Identify which cell holds the provided text, then report its [x, y] central coordinate. 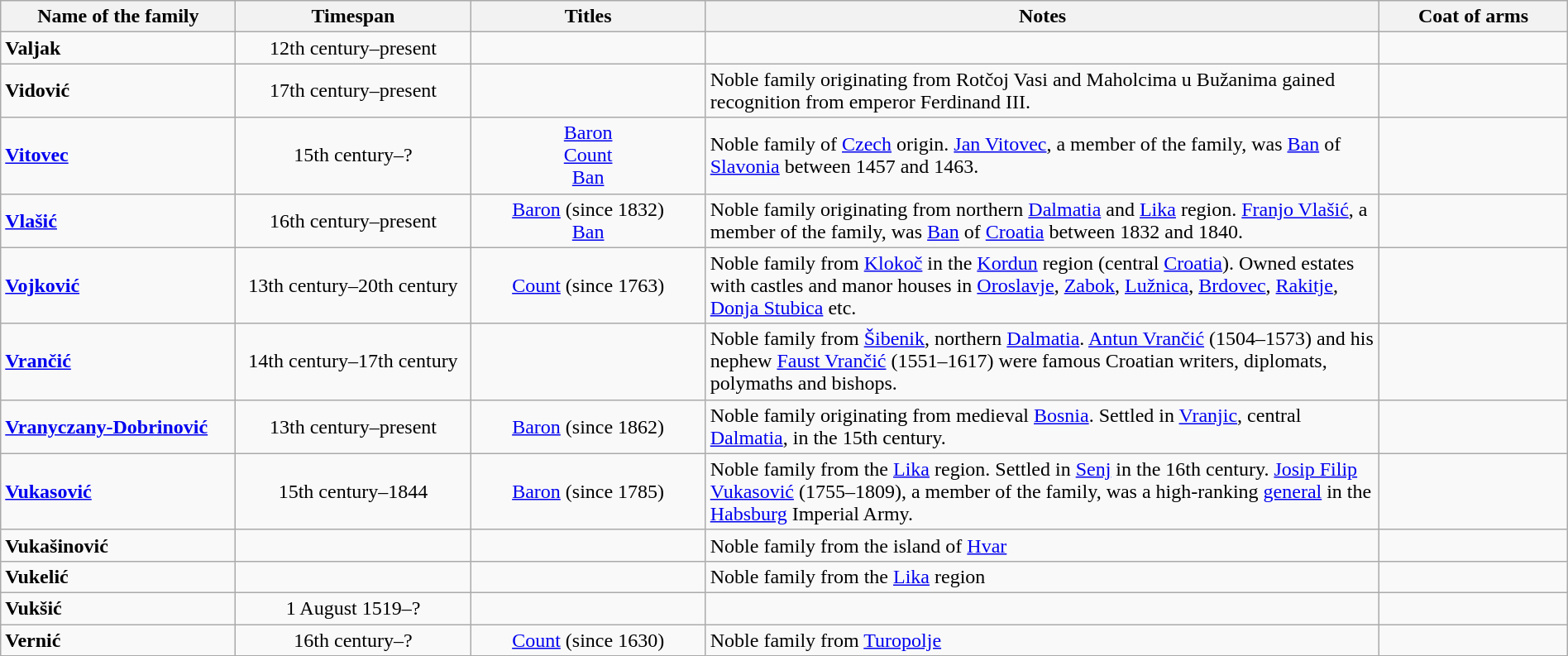
Vidović [118, 91]
Vukasović [118, 491]
Noble family of Czech origin. Jan Vitovec, a member of the family, was Ban of Slavonia between 1457 and 1463. [1042, 156]
Vranyczany-Dobrinović [118, 427]
Vukšić [118, 608]
13th century–present [353, 427]
Notes [1042, 17]
Vukelić [118, 577]
Name of the family [118, 17]
Baron (since 1862) [588, 427]
Noble family originating from Rotčoj Vasi and Maholcima u Bužanima gained recognition from emperor Ferdinand III. [1042, 91]
BaronCountBan [588, 156]
Noble family originating from medieval Bosnia. Settled in Vranjic, central Dalmatia, in the 15th century. [1042, 427]
1 August 1519–? [353, 608]
Count (since 1763) [588, 285]
15th century–1844 [353, 491]
13th century–20th century [353, 285]
15th century–? [353, 156]
12th century–present [353, 48]
Noble family from Turopolje [1042, 639]
Timespan [353, 17]
Titles [588, 17]
Vernić [118, 639]
17th century–present [353, 91]
Noble family from the Lika region [1042, 577]
16th century–? [353, 639]
Count (since 1630) [588, 639]
Noble family originating from northern Dalmatia and Lika region. Franjo Vlašić, a member of the family, was Ban of Croatia between 1832 and 1840. [1042, 220]
Vrančić [118, 362]
Vitovec [118, 156]
Coat of arms [1474, 17]
Valjak [118, 48]
Vukašinović [118, 545]
Baron (since 1785) [588, 491]
Noble family from the island of Hvar [1042, 545]
Vojković [118, 285]
16th century–present [353, 220]
Baron (since 1832)Ban [588, 220]
Vlašić [118, 220]
14th century–17th century [353, 362]
